Search for the cell housing the specified text and yield its (X, Y) center coordinate. 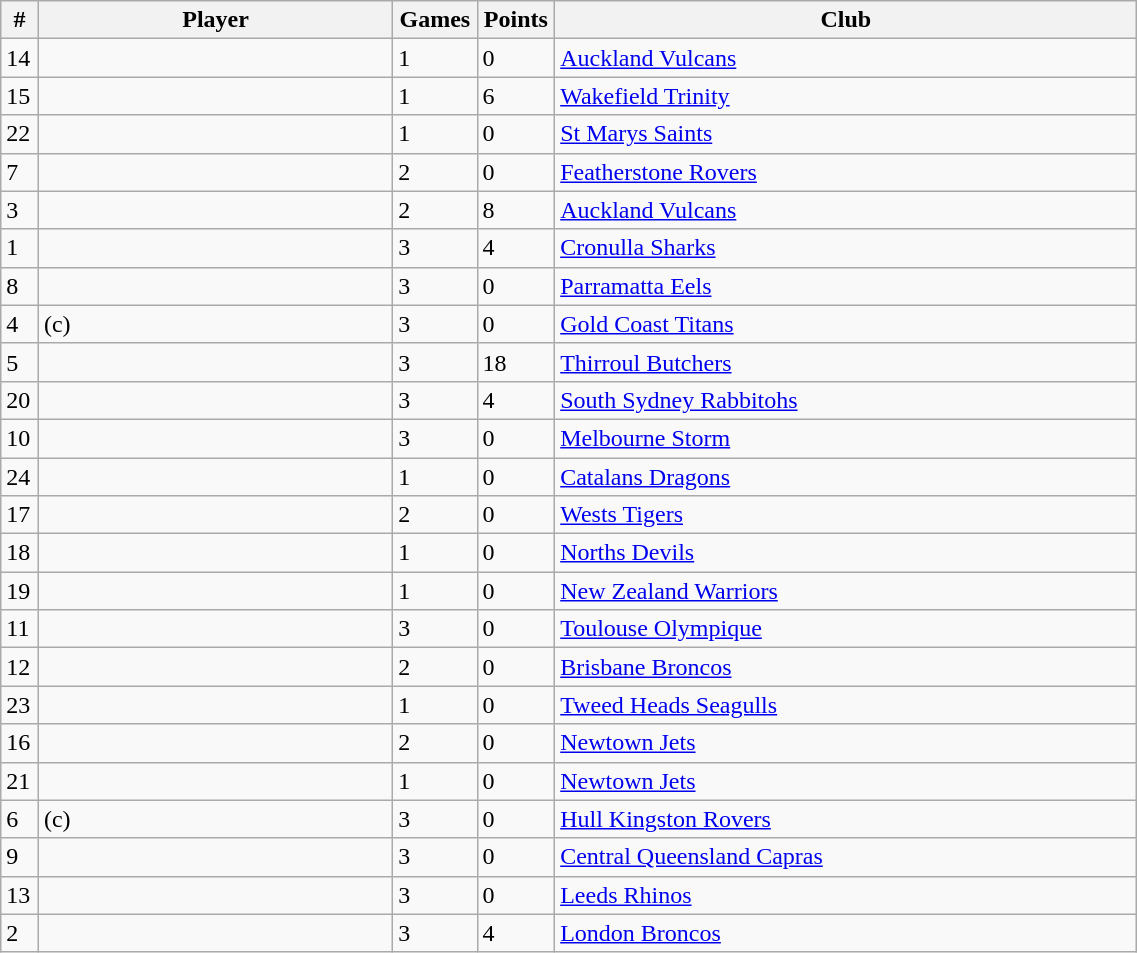
Club (846, 20)
19 (20, 591)
13 (20, 895)
London Broncos (846, 933)
Player (215, 20)
9 (20, 857)
16 (20, 743)
15 (20, 96)
Gold Coast Titans (846, 324)
Parramatta Eels (846, 286)
Toulouse Olympique (846, 629)
Wests Tigers (846, 515)
Brisbane Broncos (846, 667)
Tweed Heads Seagulls (846, 705)
23 (20, 705)
Catalans Dragons (846, 477)
Wakefield Trinity (846, 96)
# (20, 20)
10 (20, 438)
20 (20, 400)
Hull Kingston Rovers (846, 819)
Games (435, 20)
Thirroul Butchers (846, 362)
Central Queensland Capras (846, 857)
Points (516, 20)
Norths Devils (846, 553)
14 (20, 58)
Featherstone Rovers (846, 172)
12 (20, 667)
22 (20, 134)
17 (20, 515)
Leeds Rhinos (846, 895)
21 (20, 781)
Cronulla Sharks (846, 248)
Melbourne Storm (846, 438)
New Zealand Warriors (846, 591)
11 (20, 629)
5 (20, 362)
St Marys Saints (846, 134)
24 (20, 477)
South Sydney Rabbitohs (846, 400)
7 (20, 172)
